Search for the cell housing the specified text and yield its [x, y] center coordinate. 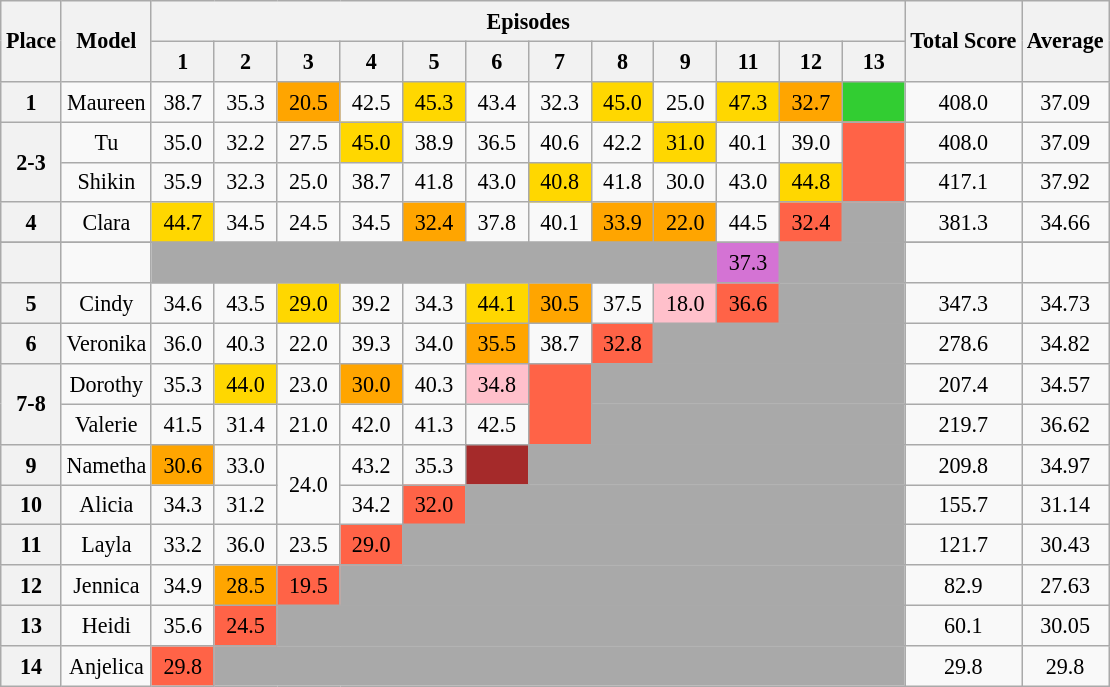
43.2 [372, 464]
8 [622, 61]
10 [32, 504]
32.8 [622, 343]
44.5 [748, 222]
Cindy [106, 303]
34.6 [182, 303]
44.7 [182, 222]
14 [32, 665]
82.9 [963, 585]
Model [106, 40]
40.6 [560, 141]
41.3 [434, 424]
43.5 [246, 303]
31.14 [1066, 504]
34.8 [496, 383]
18.0 [686, 303]
37.3 [748, 262]
Alicia [106, 504]
47.3 [748, 101]
41.5 [182, 424]
44.0 [246, 383]
417.1 [963, 182]
27.5 [308, 141]
33.2 [182, 545]
30.5 [560, 303]
37.8 [496, 222]
Average [1066, 40]
31.2 [246, 504]
Layla [106, 545]
Nametha [106, 464]
35.0 [182, 141]
30.6 [182, 464]
Place [32, 40]
34.0 [434, 343]
36.6 [748, 303]
3 [308, 61]
39.2 [372, 303]
35.6 [182, 625]
7-8 [32, 404]
43.4 [496, 101]
45.3 [434, 101]
Dorothy [106, 383]
34.2 [372, 504]
39.3 [372, 343]
20.5 [308, 101]
Jennica [106, 585]
44.8 [810, 182]
19.5 [308, 585]
33.0 [246, 464]
31.4 [246, 424]
39.0 [810, 141]
34.73 [1066, 303]
35.9 [182, 182]
32.7 [810, 101]
37.92 [1066, 182]
30.43 [1066, 545]
Total Score [963, 40]
34.66 [1066, 222]
23.0 [308, 383]
121.7 [963, 545]
37.5 [622, 303]
30.05 [1066, 625]
27.63 [1066, 585]
42.2 [622, 141]
33.9 [622, 222]
40.8 [560, 182]
219.7 [963, 424]
23.5 [308, 545]
278.6 [963, 343]
31.0 [686, 141]
207.4 [963, 383]
2 [246, 61]
Episodes [528, 20]
36.62 [1066, 424]
28.5 [246, 585]
32.0 [434, 504]
24.0 [308, 484]
Tu [106, 141]
Veronika [106, 343]
Shikin [106, 182]
35.5 [496, 343]
381.3 [963, 222]
2-3 [32, 162]
60.1 [963, 625]
36.5 [496, 141]
34.57 [1066, 383]
21.0 [308, 424]
Clara [106, 222]
34.97 [1066, 464]
Anjelica [106, 665]
Valerie [106, 424]
38.9 [434, 141]
44.1 [496, 303]
347.3 [963, 303]
209.8 [963, 464]
34.9 [182, 585]
7 [560, 61]
42.0 [372, 424]
Maureen [106, 101]
155.7 [963, 504]
32.2 [246, 141]
34.82 [1066, 343]
Heidi [106, 625]
